Pinpoint the cell where the given text exists, returning its (x, y) midpoint coordinate. 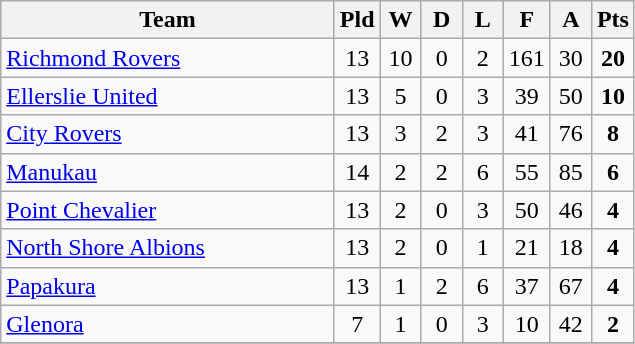
F (526, 20)
Glenora (168, 324)
Point Chevalier (168, 210)
20 (612, 58)
14 (357, 172)
37 (526, 286)
8 (612, 134)
North Shore Albions (168, 248)
30 (570, 58)
Richmond Rovers (168, 58)
Pld (357, 20)
A (570, 20)
67 (570, 286)
76 (570, 134)
42 (570, 324)
5 (400, 96)
55 (526, 172)
Papakura (168, 286)
Pts (612, 20)
W (400, 20)
21 (526, 248)
Ellerslie United (168, 96)
46 (570, 210)
City Rovers (168, 134)
161 (526, 58)
41 (526, 134)
39 (526, 96)
85 (570, 172)
18 (570, 248)
L (482, 20)
Team (168, 20)
7 (357, 324)
D (442, 20)
Manukau (168, 172)
